Detect which cell encompasses the target text, then output its [x, y] center coordinate. 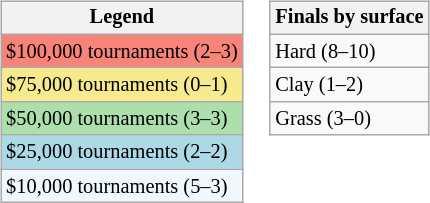
Hard (8–10) [349, 51]
$25,000 tournaments (2–2) [122, 152]
$10,000 tournaments (5–3) [122, 186]
Clay (1–2) [349, 85]
$100,000 tournaments (2–3) [122, 51]
Grass (3–0) [349, 119]
$50,000 tournaments (3–3) [122, 119]
Finals by surface [349, 18]
Legend [122, 18]
$75,000 tournaments (0–1) [122, 85]
